Find where the given text appears and provide that cell's center as [X, Y] coordinate. 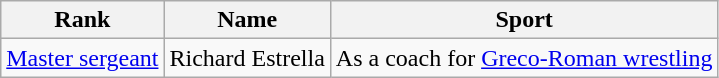
Name [247, 20]
Richard Estrella [247, 58]
As a coach for Greco-Roman wrestling [524, 58]
Master sergeant [82, 58]
Sport [524, 20]
Rank [82, 20]
